Search for the cell housing the specified text and yield its (X, Y) center coordinate. 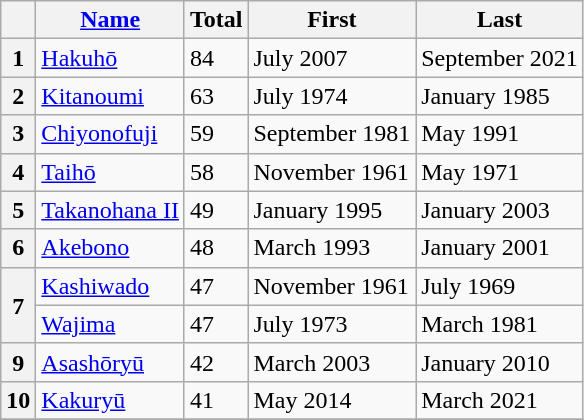
63 (216, 96)
Last (500, 20)
January 1995 (332, 210)
May 2014 (332, 400)
5 (18, 210)
July 2007 (332, 58)
Kashiwado (110, 286)
March 2021 (500, 400)
Kitanoumi (110, 96)
September 1981 (332, 134)
Kakuryū (110, 400)
4 (18, 172)
First (332, 20)
July 1969 (500, 286)
10 (18, 400)
84 (216, 58)
Hakuhō (110, 58)
48 (216, 248)
July 1973 (332, 324)
Total (216, 20)
January 2001 (500, 248)
Wajima (110, 324)
March 1993 (332, 248)
49 (216, 210)
January 2010 (500, 362)
Chiyonofuji (110, 134)
3 (18, 134)
March 2003 (332, 362)
January 2003 (500, 210)
42 (216, 362)
Name (110, 20)
2 (18, 96)
July 1974 (332, 96)
1 (18, 58)
September 2021 (500, 58)
6 (18, 248)
Taihō (110, 172)
Asashōryū (110, 362)
May 1971 (500, 172)
9 (18, 362)
May 1991 (500, 134)
January 1985 (500, 96)
Takanohana II (110, 210)
7 (18, 305)
59 (216, 134)
March 1981 (500, 324)
58 (216, 172)
41 (216, 400)
Akebono (110, 248)
